Locate the cell with the specified text and output its [X, Y] center coordinate. 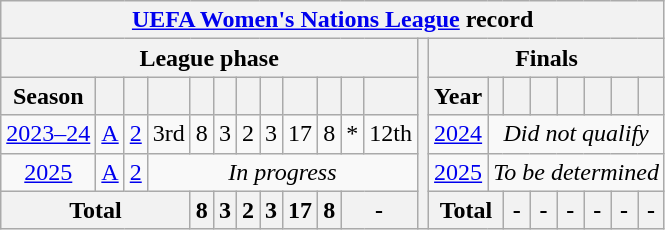
3rd [168, 134]
Year [458, 96]
Did not qualify [576, 134]
League phase [210, 58]
Finals [547, 58]
To be determined [576, 172]
* [352, 134]
2023–24 [48, 134]
2024 [458, 134]
12th [391, 134]
In progress [282, 172]
UEFA Women's Nations League record [333, 20]
Season [48, 96]
